Locate the cell with the specified text and output its [x, y] center coordinate. 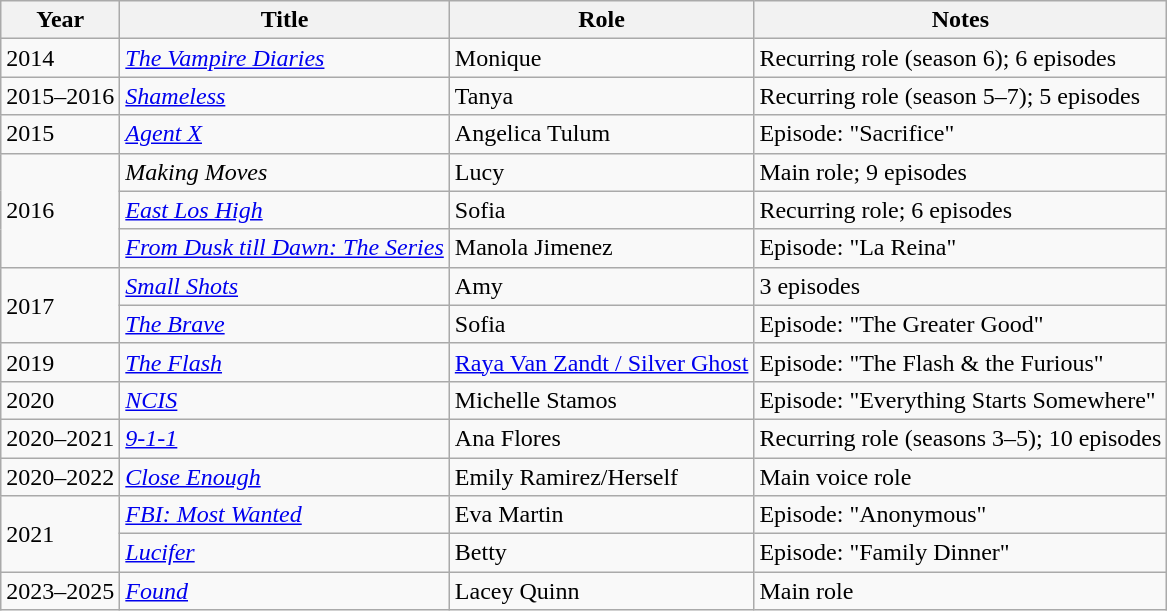
2020–2021 [60, 438]
Betty [602, 553]
From Dusk till Dawn: The Series [284, 248]
Ana Flores [602, 438]
Recurring role; 6 episodes [960, 210]
Lucifer [284, 553]
Michelle Stamos [602, 400]
Episode: "The Greater Good" [960, 324]
Close Enough [284, 477]
2014 [60, 58]
Episode: "Family Dinner" [960, 553]
2020–2022 [60, 477]
2023–2025 [60, 591]
Angelica Tulum [602, 134]
2019 [60, 362]
2017 [60, 305]
Tanya [602, 96]
Small Shots [284, 286]
Episode: "The Flash & the Furious" [960, 362]
Role [602, 20]
Recurring role (season 5–7); 5 episodes [960, 96]
Year [60, 20]
Episode: "La Reina" [960, 248]
Amy [602, 286]
Episode: "Anonymous" [960, 515]
Recurring role (seasons 3–5); 10 episodes [960, 438]
The Vampire Diaries [284, 58]
Main role; 9 episodes [960, 172]
The Flash [284, 362]
FBI: Most Wanted [284, 515]
Emily Ramirez/Herself [602, 477]
Main voice role [960, 477]
Eva Martin [602, 515]
3 episodes [960, 286]
Shameless [284, 96]
East Los High [284, 210]
Making Moves [284, 172]
Found [284, 591]
Manola Jimenez [602, 248]
Episode: "Everything Starts Somewhere" [960, 400]
NCIS [284, 400]
Agent X [284, 134]
2015–2016 [60, 96]
Notes [960, 20]
Lacey Quinn [602, 591]
Main role [960, 591]
Lucy [602, 172]
Raya Van Zandt / Silver Ghost [602, 362]
Recurring role (season 6); 6 episodes [960, 58]
Monique [602, 58]
9-1-1 [284, 438]
Title [284, 20]
Episode: "Sacrifice" [960, 134]
2021 [60, 534]
2020 [60, 400]
2016 [60, 210]
2015 [60, 134]
The Brave [284, 324]
